Determine the (X, Y) coordinate at the center of the cell enclosing the given text.  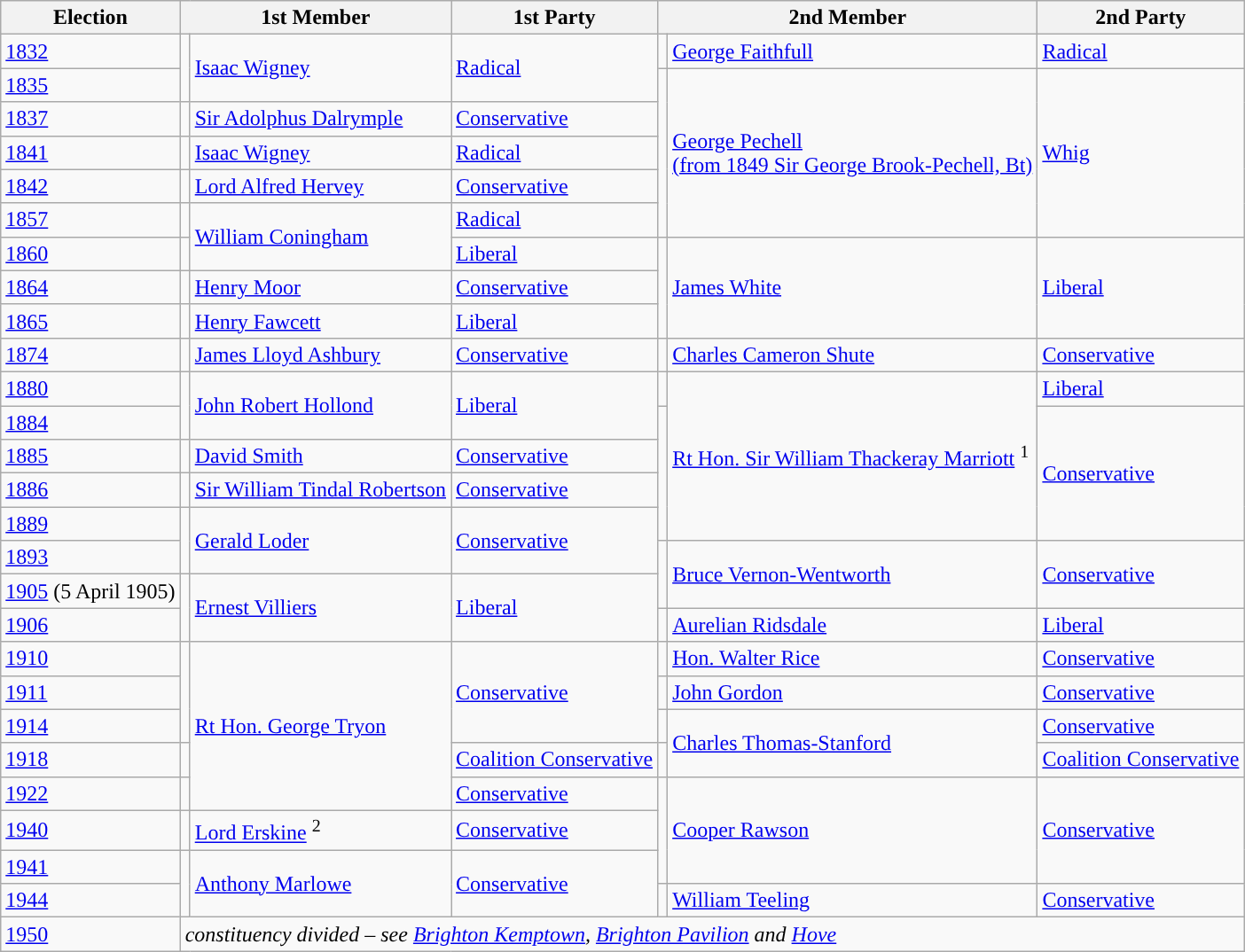
Bruce Vernon-Wentworth (853, 574)
2nd Party (1140, 18)
constituency divided – see Brighton Kemptown, Brighton Pavilion and Hove (712, 934)
Rt Hon. Sir William Thackeray Marriott 1 (853, 456)
1893 (90, 558)
William Coningham (320, 237)
1884 (90, 423)
Ernest Villiers (320, 608)
1835 (90, 85)
1918 (90, 760)
Gerald Loder (320, 541)
Charles Cameron Shute (853, 355)
1874 (90, 355)
Sir William Tindal Robertson (320, 490)
1841 (90, 152)
George Faithfull (853, 51)
Anthony Marlowe (320, 884)
1885 (90, 456)
1st Member (316, 18)
1880 (90, 388)
Election (90, 18)
1832 (90, 51)
Sir Adolphus Dalrymple (320, 119)
1842 (90, 186)
Henry Fawcett (320, 321)
1857 (90, 220)
1941 (90, 867)
1864 (90, 287)
1922 (90, 793)
1906 (90, 625)
Lord Erskine 2 (320, 830)
Cooper Rawson (853, 830)
1860 (90, 254)
1st Party (555, 18)
Charles Thomas-Stanford (853, 743)
2nd Member (848, 18)
1911 (90, 692)
John Robert Hollond (320, 405)
William Teeling (853, 901)
1944 (90, 901)
Hon. Walter Rice (853, 659)
John Gordon (853, 692)
Lord Alfred Hervey (320, 186)
Henry Moor (320, 287)
James Lloyd Ashbury (320, 355)
1889 (90, 524)
1950 (90, 934)
Rt Hon. George Tryon (320, 726)
George Pechell(from 1849 Sir George Brook-Pechell, Bt) (853, 152)
1886 (90, 490)
1865 (90, 321)
1837 (90, 119)
James White (853, 287)
1905 (5 April 1905) (90, 591)
1910 (90, 659)
David Smith (320, 456)
Aurelian Ridsdale (853, 625)
Whig (1140, 152)
1940 (90, 830)
1914 (90, 726)
